Pinpoint the cell where the given text exists, returning its [X, Y] midpoint coordinate. 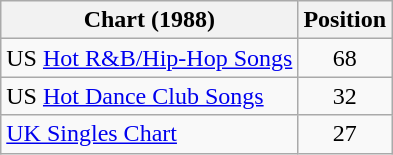
US Hot Dance Club Songs [150, 96]
US Hot R&B/Hip-Hop Songs [150, 58]
68 [345, 58]
UK Singles Chart [150, 134]
32 [345, 96]
27 [345, 134]
Chart (1988) [150, 20]
Position [345, 20]
